Scan for the cell matching the given text and deliver its [x, y] coordinate at center. 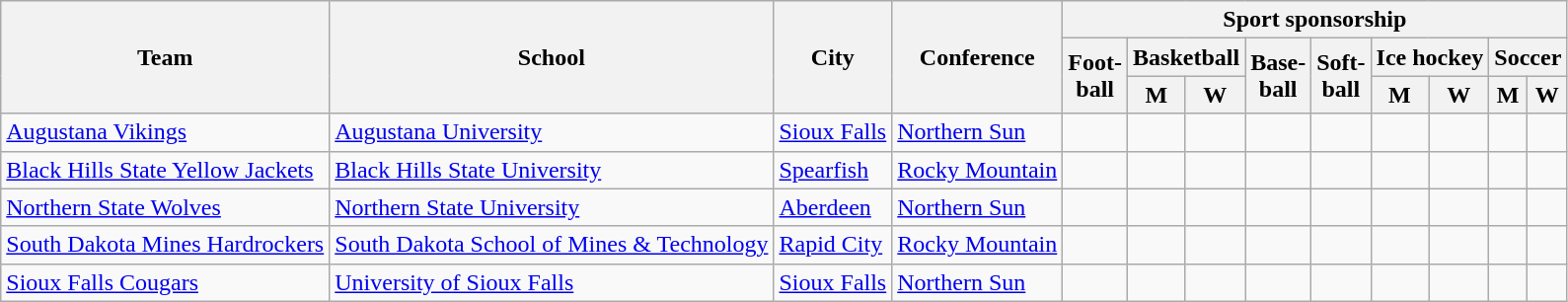
Augustana University [552, 132]
Team [166, 57]
Foot-ball [1095, 76]
Basketball [1186, 57]
Aberdeen [833, 207]
Soft-ball [1341, 76]
Spearfish [833, 170]
Soccer [1528, 57]
Black Hills State University [552, 170]
Northern State University [552, 207]
Base-ball [1279, 76]
Sport sponsorship [1314, 20]
South Dakota Mines Hardrockers [166, 245]
Rapid City [833, 245]
University of Sioux Falls [552, 282]
Conference [977, 57]
School [552, 57]
Northern State Wolves [166, 207]
City [833, 57]
Sioux Falls Cougars [166, 282]
Ice hockey [1430, 57]
Black Hills State Yellow Jackets [166, 170]
Augustana Vikings [166, 132]
South Dakota School of Mines & Technology [552, 245]
